From the cell containing the given text, extract its center point as [x, y] coordinate. 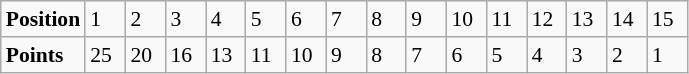
25 [105, 55]
Position [43, 19]
16 [185, 55]
15 [667, 19]
12 [547, 19]
14 [627, 19]
Points [43, 55]
20 [145, 55]
